Identify which cell holds the provided text, then report its (X, Y) central coordinate. 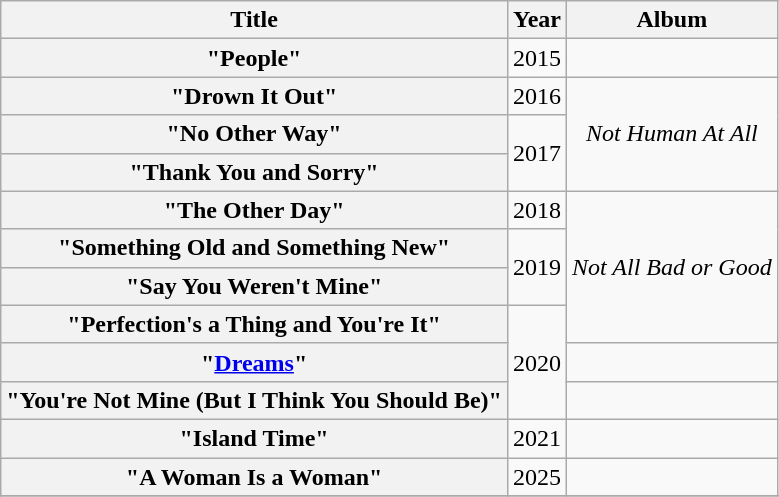
"Thank You and Sorry" (254, 172)
"A Woman Is a Woman" (254, 477)
"Dreams" (254, 362)
2015 (536, 58)
Album (672, 20)
2025 (536, 477)
2018 (536, 210)
2020 (536, 362)
Title (254, 20)
"Island Time" (254, 438)
"You're Not Mine (But I Think You Should Be)" (254, 400)
Not All Bad or Good (672, 267)
2017 (536, 153)
"No Other Way" (254, 134)
"Say You Weren't Mine" (254, 286)
"The Other Day" (254, 210)
Not Human At All (672, 134)
"Perfection's a Thing and You're It" (254, 324)
2016 (536, 96)
"People" (254, 58)
Year (536, 20)
"Drown It Out" (254, 96)
"Something Old and Something New" (254, 248)
2019 (536, 267)
2021 (536, 438)
